Provide the (x, y) coordinate of the cell's center where the given text is located.  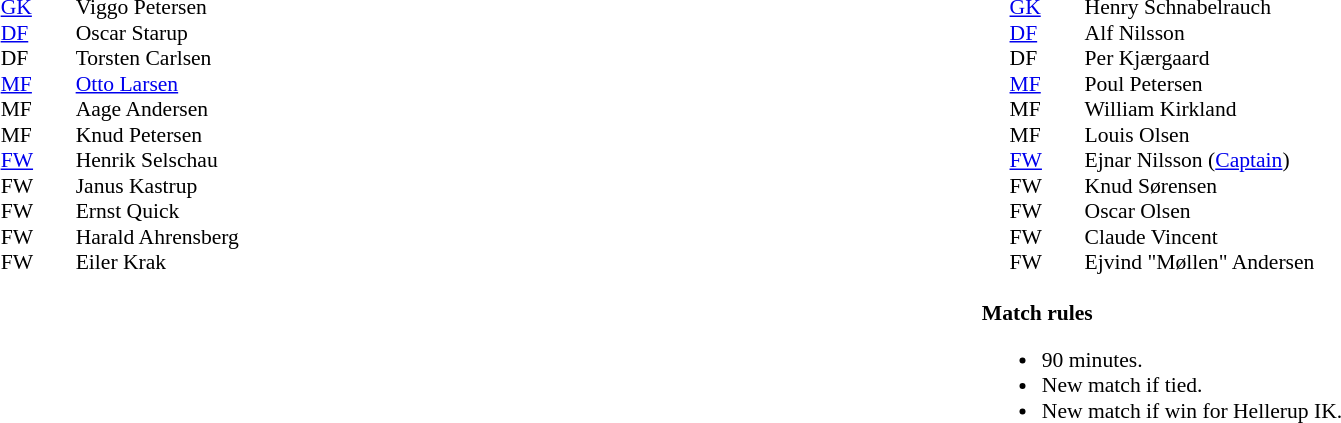
Janus Kastrup (158, 186)
Aage Andersen (158, 109)
Harald Ahrensberg (158, 237)
Oscar Olsen (1200, 211)
Claude Vincent (1200, 237)
Louis Olsen (1200, 135)
Eiler Krak (158, 263)
Henrik Selschau (158, 161)
Ejnar Nilsson (Captain) (1200, 161)
Poul Petersen (1200, 84)
Knud Petersen (158, 135)
Torsten Carlsen (158, 59)
Alf Nilsson (1200, 33)
Per Kjærgaard (1200, 59)
Oscar Starup (158, 33)
William Kirkland (1200, 109)
Knud Sørensen (1200, 186)
Ejvind "Møllen" Andersen (1200, 263)
Ernst Quick (158, 211)
Otto Larsen (158, 84)
